Determine the [x, y] coordinate at the center of the cell enclosing the given text.  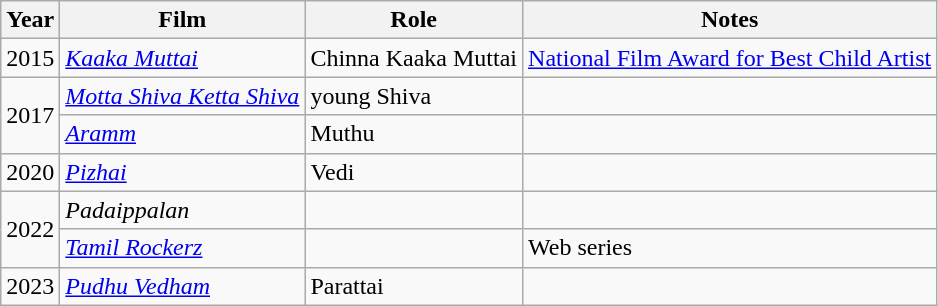
Chinna Kaaka Muttai [414, 58]
2017 [30, 115]
Year [30, 20]
Film [182, 20]
2023 [30, 286]
Kaaka Muttai [182, 58]
Muthu [414, 134]
Parattai [414, 286]
Motta Shiva Ketta Shiva [182, 96]
Pizhai [182, 172]
2015 [30, 58]
Web series [730, 248]
National Film Award for Best Child Artist [730, 58]
young Shiva [414, 96]
2022 [30, 229]
Role [414, 20]
Tamil Rockerz [182, 248]
Pudhu Vedham [182, 286]
Vedi [414, 172]
Notes [730, 20]
Padaippalan [182, 210]
2020 [30, 172]
Aramm [182, 134]
